Locate the cell with the specified text and output its [x, y] center coordinate. 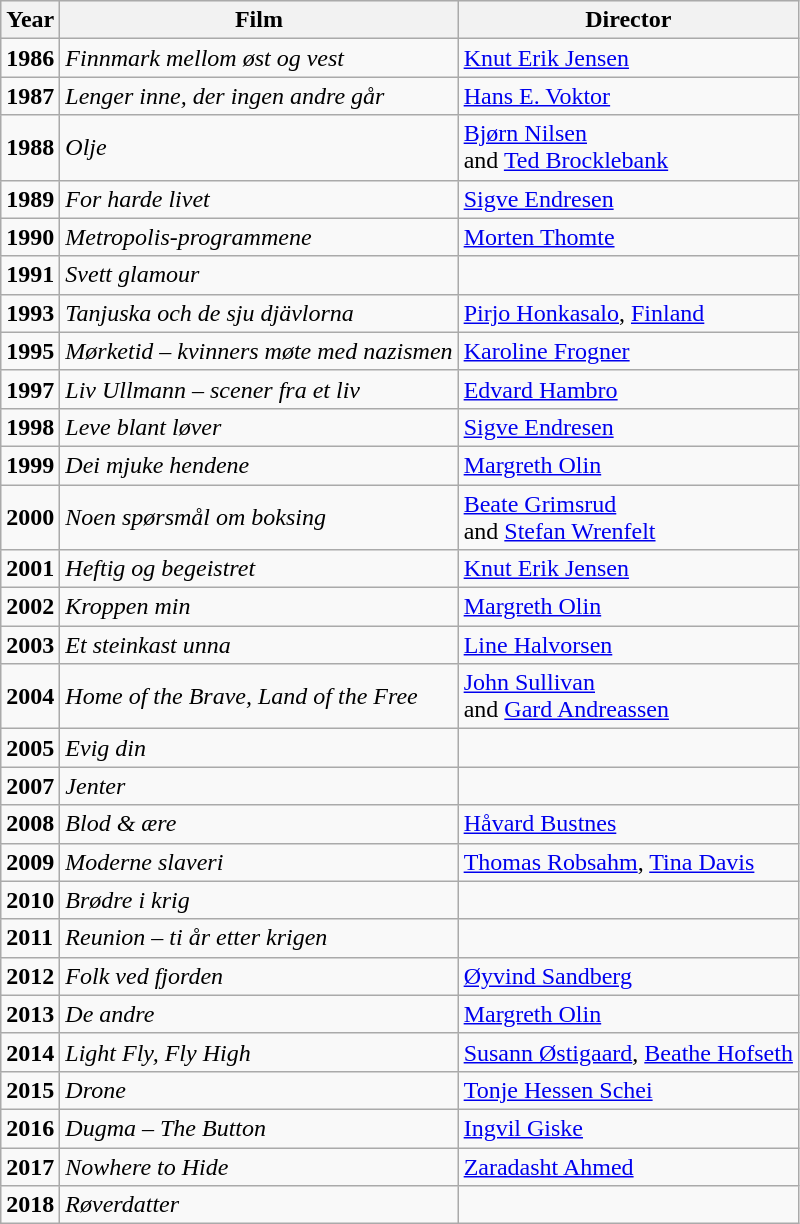
Thomas Robsahm, Tina Davis [628, 862]
Leve blant løver [259, 427]
Jenter [259, 786]
1998 [30, 427]
1991 [30, 275]
2017 [30, 1167]
Røverdatter [259, 1205]
Finnmark mellom øst og vest [259, 58]
Dugma – The Button [259, 1128]
2005 [30, 748]
Metropolis-programmene [259, 237]
2003 [30, 645]
Noen spørsmål om boksing [259, 516]
Line Halvorsen [628, 645]
Kroppen min [259, 607]
2009 [30, 862]
Pirjo Honkasalo, Finland [628, 313]
2016 [30, 1128]
Evig din [259, 748]
Edvard Hambro [628, 389]
Light Fly, Fly High [259, 1052]
Morten Thomte [628, 237]
Olje [259, 148]
Tonje Hessen Schei [628, 1090]
1987 [30, 96]
2000 [30, 516]
2002 [30, 607]
Film [259, 20]
Reunion – ti år etter krigen [259, 938]
De andre [259, 1014]
1989 [30, 199]
Bjørn Nilsenand Ted Brocklebank [628, 148]
2011 [30, 938]
Susann Østigaard, Beathe Hofseth [628, 1052]
2007 [30, 786]
Ingvil Giske [628, 1128]
Folk ved fjorden [259, 976]
Brødre i krig [259, 900]
2012 [30, 976]
Tanjuska och de sju djävlorna [259, 313]
2004 [30, 696]
Heftig og begeistret [259, 569]
For harde livet [259, 199]
2001 [30, 569]
Moderne slaveri [259, 862]
2010 [30, 900]
1988 [30, 148]
Zaradasht Ahmed [628, 1167]
1995 [30, 351]
Lenger inne, der ingen andre går [259, 96]
1999 [30, 465]
Nowhere to Hide [259, 1167]
1986 [30, 58]
2014 [30, 1052]
Drone [259, 1090]
Et steinkast unna [259, 645]
1990 [30, 237]
Beate Grimsrudand Stefan Wrenfelt [628, 516]
2018 [30, 1205]
2013 [30, 1014]
Hans E. Voktor [628, 96]
1993 [30, 313]
Liv Ullmann – scener fra et liv [259, 389]
Svett glamour [259, 275]
Blod & ære [259, 824]
1997 [30, 389]
Year [30, 20]
Dei mjuke hendene [259, 465]
Home of the Brave, Land of the Free [259, 696]
Øyvind Sandberg [628, 976]
Håvard Bustnes [628, 824]
Mørketid – kvinners møte med nazismen [259, 351]
Karoline Frogner [628, 351]
Director [628, 20]
2008 [30, 824]
John Sullivanand Gard Andreassen [628, 696]
2015 [30, 1090]
